Pinpoint the cell where the given text exists, returning its [x, y] midpoint coordinate. 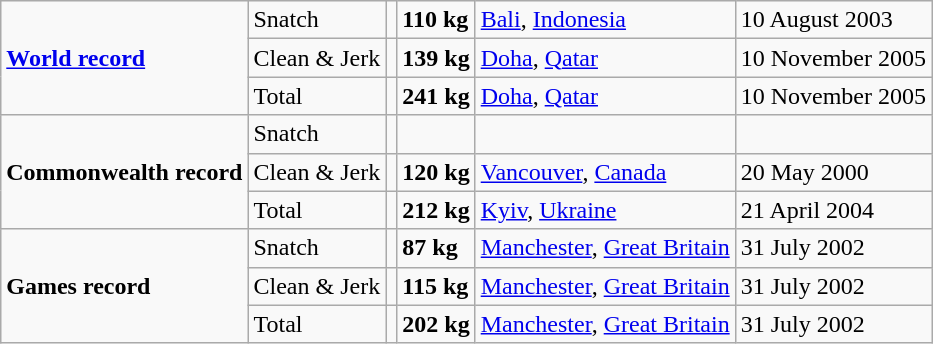
Games record [124, 286]
Kyiv, Ukraine [605, 210]
139 kg [436, 58]
241 kg [436, 96]
120 kg [436, 172]
110 kg [436, 20]
202 kg [436, 324]
115 kg [436, 286]
10 August 2003 [833, 20]
20 May 2000 [833, 172]
21 April 2004 [833, 210]
Bali, Indonesia [605, 20]
Vancouver, Canada [605, 172]
World record [124, 58]
87 kg [436, 248]
212 kg [436, 210]
Commonwealth record [124, 172]
